Capture the cell that displays the provided text and extract its (X, Y) central coordinate. 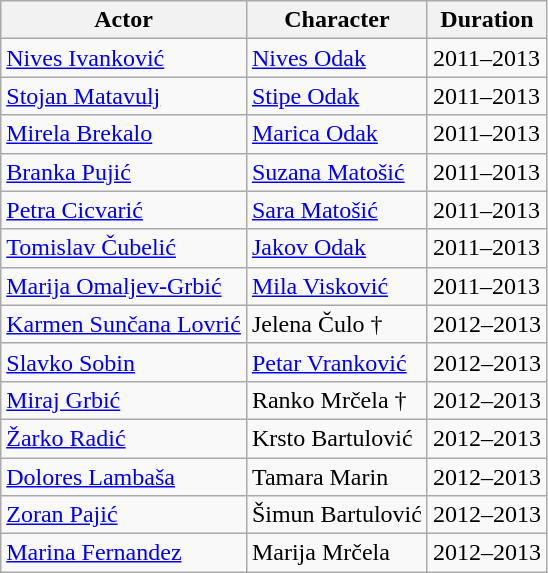
Suzana Matošić (336, 172)
Dolores Lambaša (124, 477)
Character (336, 20)
Šimun Bartulović (336, 515)
Marija Omaljev-Grbić (124, 286)
Marina Fernandez (124, 553)
Miraj Grbić (124, 400)
Branka Pujić (124, 172)
Jelena Čulo † (336, 324)
Tomislav Čubelić (124, 248)
Zoran Pajić (124, 515)
Petra Cicvarić (124, 210)
Actor (124, 20)
Mirela Brekalo (124, 134)
Stipe Odak (336, 96)
Slavko Sobin (124, 362)
Duration (486, 20)
Tamara Marin (336, 477)
Stojan Matavulj (124, 96)
Petar Vranković (336, 362)
Nives Ivanković (124, 58)
Nives Odak (336, 58)
Sara Matošić (336, 210)
Karmen Sunčana Lovrić (124, 324)
Krsto Bartulović (336, 438)
Mila Visković (336, 286)
Ranko Mrčela † (336, 400)
Marica Odak (336, 134)
Žarko Radić (124, 438)
Jakov Odak (336, 248)
Marija Mrčela (336, 553)
